Locate the cell with the specified text and output its (X, Y) center coordinate. 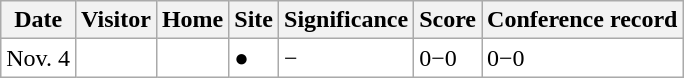
Site (254, 20)
Score (448, 20)
Significance (346, 20)
Home (192, 20)
− (346, 58)
Nov. 4 (38, 58)
Conference record (582, 20)
Date (38, 20)
● (254, 58)
Visitor (116, 20)
